Identify which cell holds the provided text, then report its (x, y) central coordinate. 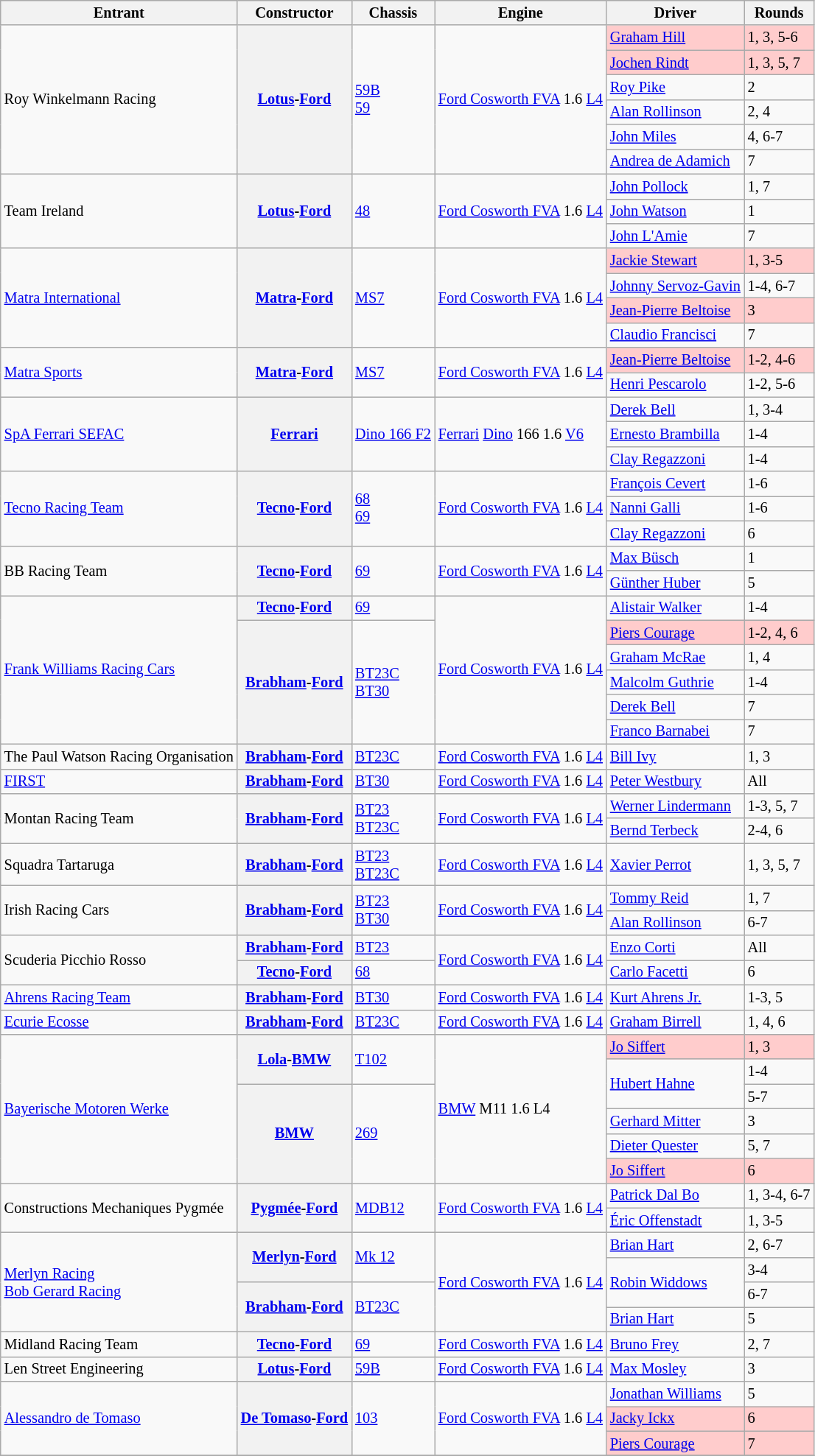
SpA Ferrari SEFAC (119, 435)
48 (393, 211)
Matra International (119, 298)
Matra Sports (119, 373)
John Miles (675, 137)
4, 6-7 (780, 137)
59B (393, 1369)
John L'Amie (675, 236)
Dino 166 F2 (393, 435)
Bayerische Motoren Werke (119, 1108)
1-2, 4-6 (780, 360)
Pygmée-Ford (295, 1208)
BMW (295, 1134)
Tommy Reid (675, 898)
Peter Westbury (675, 781)
2, 4 (780, 112)
Graham McRae (675, 657)
Merlyn-Ford (295, 1258)
Jochen Rindt (675, 63)
Max Büsch (675, 558)
Alistair Walker (675, 608)
59B59 (393, 99)
Ahrens Racing Team (119, 997)
BT23 (393, 948)
3-4 (780, 1270)
Rounds (780, 13)
Gerhard Mitter (675, 1121)
Graham Birrell (675, 1022)
Bill Ivy (675, 756)
1-3, 5 (780, 997)
Kurt Ahrens Jr. (675, 997)
Constructor (295, 13)
Bernd Terbeck (675, 831)
Ernesto Brambilla (675, 434)
BMW M11 1.6 L4 (520, 1108)
Jackie Stewart (675, 261)
2 (780, 87)
Scuderia Picchio Rosso (119, 960)
1, 4, 6 (780, 1022)
Montan Racing Team (119, 817)
Entrant (119, 13)
1, 3-4, 6-7 (780, 1195)
1-2, 4, 6 (780, 633)
Ecurie Ecosse (119, 1022)
6869 (393, 508)
Patrick Dal Bo (675, 1195)
Dieter Quester (675, 1146)
John Watson (675, 211)
Roy Pike (675, 87)
BT23BT30 (393, 910)
Andrea de Adamich (675, 161)
FIRST (119, 781)
Merlyn Racing Bob Gerard Racing (119, 1283)
Hubert Hahne (675, 1084)
T102 (393, 1059)
Frank Williams Racing Cars (119, 669)
1-3, 5, 7 (780, 806)
68 (393, 972)
Jacky Ickx (675, 1418)
BT23CBT30 (393, 682)
Lola-BMW (295, 1059)
De Tomaso-Ford (295, 1418)
MDB12 (393, 1208)
2, 6-7 (780, 1245)
Chassis (393, 13)
Robin Widdows (675, 1281)
Graham Hill (675, 38)
5-7 (780, 1097)
Team Ireland (119, 211)
Irish Racing Cars (119, 910)
Xavier Perrot (675, 865)
BB Racing Team (119, 570)
Enzo Corti (675, 948)
Ferrari (295, 435)
1, 3, 5-6 (780, 38)
Nanni Galli (675, 508)
Franco Barnabei (675, 731)
2, 7 (780, 1344)
Squadra Tartaruga (119, 865)
Alessandro de Tomaso (119, 1418)
1, 3-4 (780, 409)
The Paul Watson Racing Organisation (119, 756)
2-4, 6 (780, 831)
Henri Pescarolo (675, 384)
Driver (675, 13)
Werner Lindermann (675, 806)
5, 7 (780, 1146)
Claudio Francisci (675, 335)
Éric Offenstadt (675, 1220)
Günther Huber (675, 583)
Malcolm Guthrie (675, 682)
Len Street Engineering (119, 1369)
Carlo Facetti (675, 972)
Mk 12 (393, 1258)
Ferrari Dino 166 1.6 V6 (520, 435)
Engine (520, 13)
269 (393, 1134)
1-4, 6-7 (780, 286)
Constructions Mechaniques Pygmée (119, 1208)
John Pollock (675, 186)
François Cevert (675, 484)
103 (393, 1418)
Max Mosley (675, 1369)
Bruno Frey (675, 1344)
Johnny Servoz-Gavin (675, 286)
Midland Racing Team (119, 1344)
1-2, 5-6 (780, 384)
1, 4 (780, 657)
Jonathan Williams (675, 1393)
Tecno Racing Team (119, 508)
Roy Winkelmann Racing (119, 99)
